Identify which cell holds the provided text, then report its [X, Y] central coordinate. 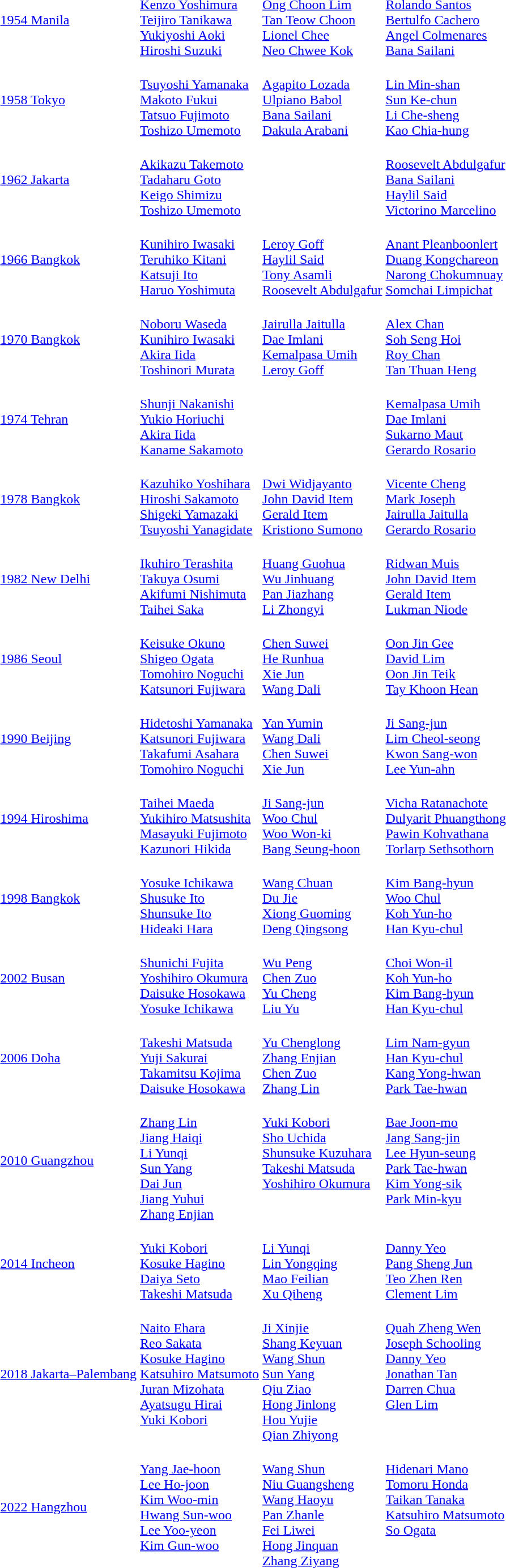
Keisuke OkunoShigeo OgataTomohiro NoguchiKatsunori Fujiwara [199, 659]
Huang GuohuaWu JinhuangPan JiazhangLi Zhongyi [322, 579]
Ikuhiro TerashitaTakuya OsumiAkifumi NishimutaTaihei Saka [199, 579]
Ji XinjieShang KeyuanWang ShunSun YangQiu ZiaoHong JinlongHou YujieQian Zhiyong [322, 1374]
Yuki KoboriKosuke HaginoDaiya SetoTakeshi Matsuda [199, 1263]
Yuki KoboriSho UchidaShunsuke KuzuharaTakeshi MatsudaYoshihiro Okumura [322, 1161]
Li YunqiLin YongqingMao FeilianXu Qiheng [322, 1263]
Jairulla JaitullaDae ImlaniKemalpasa UmihLeroy Goff [322, 339]
Yan YuminWang DaliChen SuweiXie Jun [322, 738]
Taihei MaedaYukihiro MatsushitaMasayuki FujimotoKazunori Hikida [199, 818]
Hidetoshi YamanakaKatsunori FujiwaraTakafumi AsaharaTomohiro Noguchi [199, 738]
Shunichi FujitaYoshihiro OkumuraDaisuke HosokawaYosuke Ichikawa [199, 978]
Chen SuweiHe RunhuaXie JunWang Dali [322, 659]
Naito EharaReo SakataKosuke HaginoKatsuhiro MatsumotoJuran MizohataAyatsugu HiraiYuki Kobori [199, 1374]
Takeshi MatsudaYuji SakuraiTakamitsu KojimaDaisuke Hosokawa [199, 1058]
Shunji NakanishiYukio HoriuchiAkira IidaKaname Sakamoto [199, 419]
Akikazu TakemotoTadaharu GotoKeigo ShimizuToshizo Umemoto [199, 180]
Kazuhiko YoshiharaHiroshi SakamotoShigeki YamazakiTsuyoshi Yanagidate [199, 499]
Tsuyoshi YamanakaMakoto FukuiTatsuo FujimotoToshizo Umemoto [199, 100]
Ji Sang-junWoo ChulWoo Won-kiBang Seung-hoon [322, 818]
Agapito LozadaUlpiano BabolBana SailaniDakula Arabani [322, 100]
Kunihiro IwasakiTeruhiko KitaniKatsuji ItoHaruo Yoshimuta [199, 259]
Leroy GoffHaylil SaidTony AsamliRoosevelt Abdulgafur [322, 259]
Wang ChuanDu JieXiong GuomingDeng Qingsong [322, 898]
Yu ChenglongZhang EnjianChen ZuoZhang Lin [322, 1058]
Dwi WidjayantoJohn David ItemGerald ItemKristiono Sumono [322, 499]
Zhang LinJiang HaiqiLi YunqiSun YangDai JunJiang YuhuiZhang Enjian [199, 1161]
Wu PengChen ZuoYu ChengLiu Yu [322, 978]
Noboru WasedaKunihiro IwasakiAkira IidaToshinori Murata [199, 339]
Yosuke IchikawaShusuke ItoShunsuke ItoHideaki Hara [199, 898]
